Return the (X, Y) coordinate for the center point of the cell that contains the specified text.  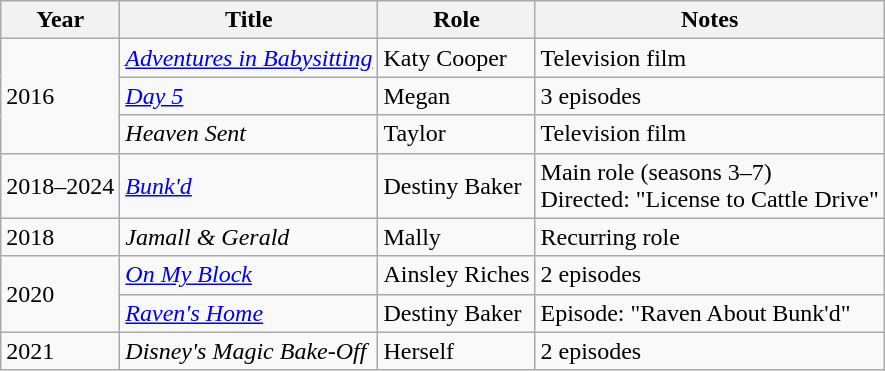
Notes (710, 20)
Ainsley Riches (456, 275)
Year (60, 20)
Main role (seasons 3–7)Directed: "License to Cattle Drive" (710, 186)
Herself (456, 351)
Adventures in Babysitting (249, 58)
Role (456, 20)
Taylor (456, 134)
Mally (456, 237)
2020 (60, 294)
Bunk'd (249, 186)
Katy Cooper (456, 58)
Disney's Magic Bake-Off (249, 351)
Recurring role (710, 237)
2021 (60, 351)
Megan (456, 96)
Raven's Home (249, 313)
3 episodes (710, 96)
Jamall & Gerald (249, 237)
On My Block (249, 275)
Day 5 (249, 96)
Heaven Sent (249, 134)
Episode: "Raven About Bunk'd" (710, 313)
2018 (60, 237)
2018–2024 (60, 186)
2016 (60, 96)
Title (249, 20)
